Locate the cell with the specified text and output its [x, y] center coordinate. 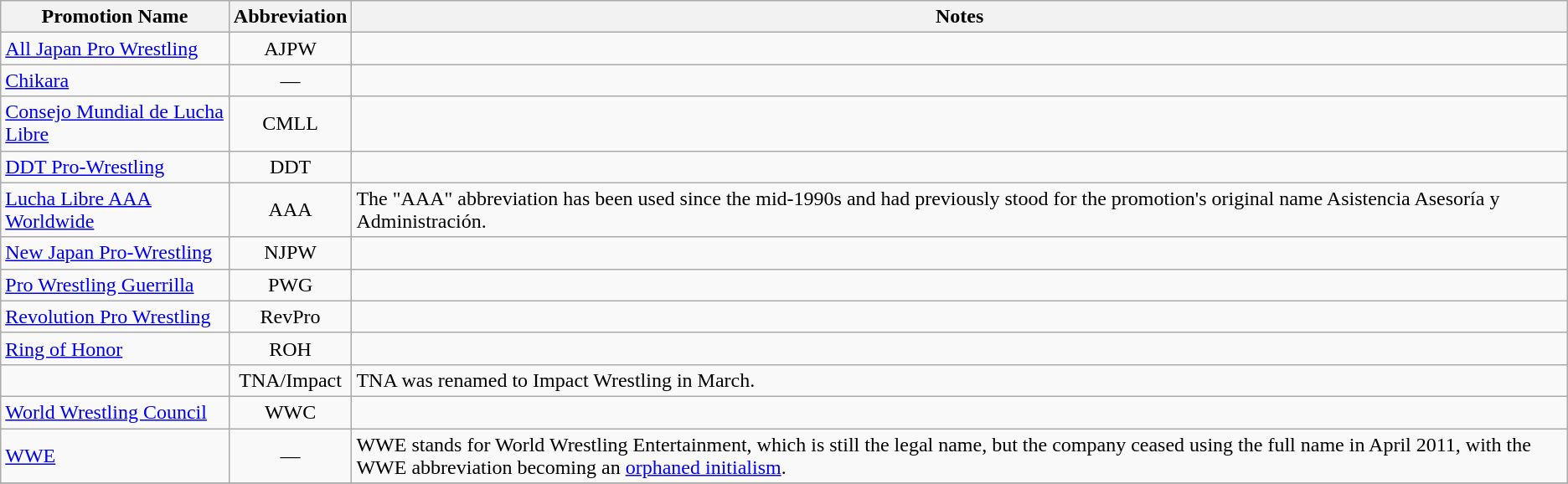
DDT [290, 167]
NJPW [290, 253]
New Japan Pro-Wrestling [116, 253]
Notes [960, 17]
Consejo Mundial de Lucha Libre [116, 124]
Promotion Name [116, 17]
Revolution Pro Wrestling [116, 317]
WWC [290, 412]
AJPW [290, 49]
Pro Wrestling Guerrilla [116, 285]
Lucha Libre AAA Worldwide [116, 209]
CMLL [290, 124]
WWE [116, 456]
Abbreviation [290, 17]
TNA/Impact [290, 380]
Chikara [116, 80]
AAA [290, 209]
TNA was renamed to Impact Wrestling in March. [960, 380]
PWG [290, 285]
All Japan Pro Wrestling [116, 49]
RevPro [290, 317]
DDT Pro-Wrestling [116, 167]
World Wrestling Council [116, 412]
ROH [290, 348]
Ring of Honor [116, 348]
